For the text-containing cell, return its midpoint in (x, y) coordinate format. 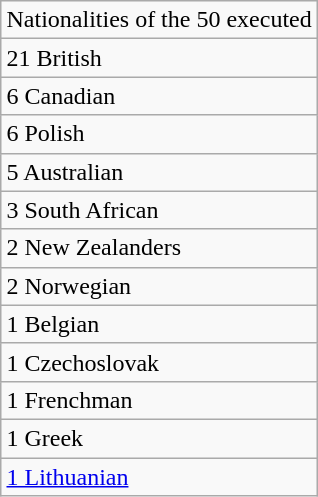
6 Canadian (159, 96)
5 Australian (159, 172)
1 Czechoslovak (159, 362)
21 British (159, 58)
1 Lithuanian (159, 477)
Nationalities of the 50 executed (159, 20)
2 New Zealanders (159, 248)
1 Frenchman (159, 400)
2 Norwegian (159, 286)
1 Greek (159, 438)
1 Belgian (159, 324)
6 Polish (159, 134)
3 South African (159, 210)
